Return the [x, y] coordinate for the center point of the cell that contains the specified text.  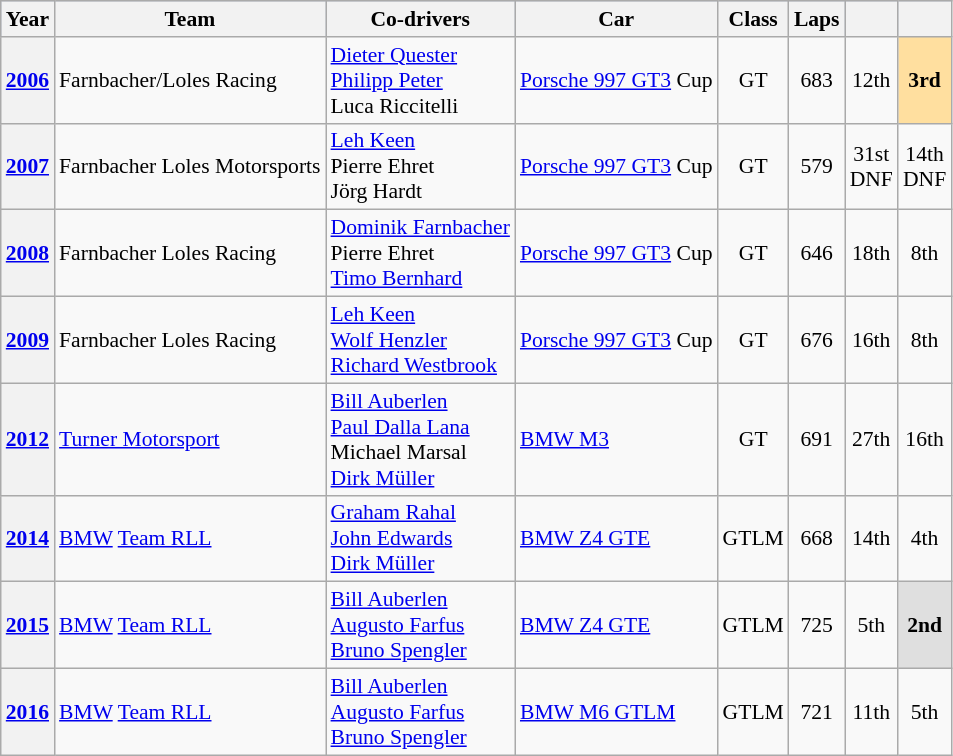
Graham Rahal John Edwards Dirk Müller [420, 538]
668 [817, 538]
2006 [28, 80]
Dominik Farnbacher Pierre Ehret Timo Bernhard [420, 254]
2007 [28, 166]
683 [817, 80]
676 [817, 340]
2016 [28, 712]
Leh Keen Pierre Ehret Jörg Hardt [420, 166]
2009 [28, 340]
Turner Motorsport [190, 439]
Laps [817, 19]
Farnbacher/Loles Racing [190, 80]
Team [190, 19]
2015 [28, 626]
2012 [28, 439]
Co-drivers [420, 19]
2014 [28, 538]
Class [754, 19]
14th [872, 538]
27th [872, 439]
BMW M6 GTLM [616, 712]
721 [817, 712]
3rd [924, 80]
31stDNF [872, 166]
14thDNF [924, 166]
12th [872, 80]
4th [924, 538]
Bill Auberlen Paul Dalla Lana Michael Marsal Dirk Müller [420, 439]
2nd [924, 626]
579 [817, 166]
646 [817, 254]
Car [616, 19]
Farnbacher Loles Motorsports [190, 166]
18th [872, 254]
725 [817, 626]
691 [817, 439]
Dieter Quester Philipp Peter Luca Riccitelli [420, 80]
Year [28, 19]
2008 [28, 254]
11th [872, 712]
BMW M3 [616, 439]
Leh Keen Wolf Henzler Richard Westbrook [420, 340]
